Search for the cell housing the specified text and yield its (X, Y) center coordinate. 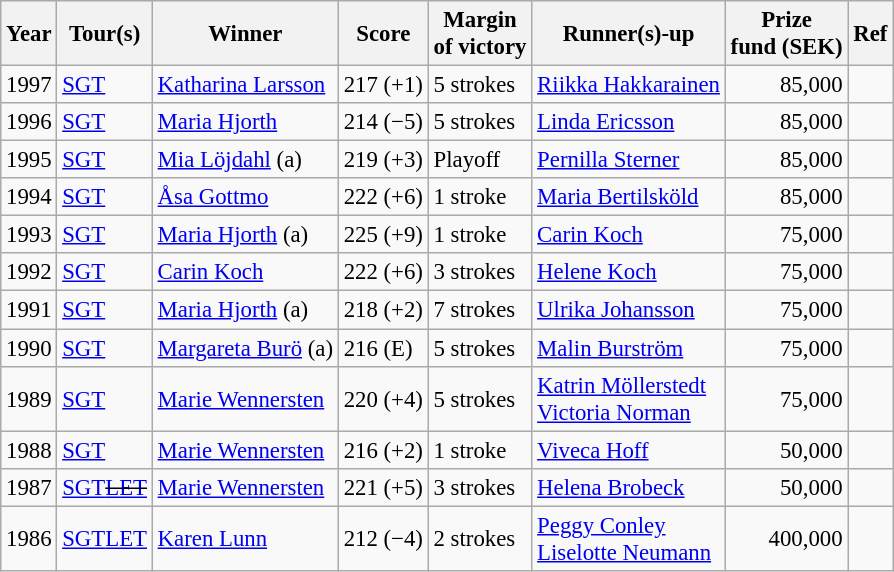
Playoff (480, 160)
216 (E) (383, 348)
221 (+5) (383, 487)
Katharina Larsson (245, 85)
Åsa Gottmo (245, 197)
1996 (29, 122)
1997 (29, 85)
Tour(s) (104, 34)
1987 (29, 487)
Peggy Conley Liselotte Neumann (628, 538)
Runner(s)-up (628, 34)
Maria Hjorth (245, 122)
217 (+1) (383, 85)
216 (+2) (383, 450)
Year (29, 34)
1993 (29, 235)
Pernilla Sterner (628, 160)
220 (+4) (383, 398)
Ref (870, 34)
1991 (29, 310)
Malin Burström (628, 348)
Katrin Möllerstedt Victoria Norman (628, 398)
Karen Lunn (245, 538)
Score (383, 34)
Maria Bertilsköld (628, 197)
1990 (29, 348)
Ulrika Johansson (628, 310)
Helena Brobeck (628, 487)
1988 (29, 450)
219 (+3) (383, 160)
400,000 (786, 538)
212 (−4) (383, 538)
1992 (29, 273)
Mia Löjdahl (a) (245, 160)
214 (−5) (383, 122)
225 (+9) (383, 235)
7 strokes (480, 310)
Viveca Hoff (628, 450)
218 (+2) (383, 310)
2 strokes (480, 538)
Prizefund (SEK) (786, 34)
Riikka Hakkarainen (628, 85)
1995 (29, 160)
Marginof victory (480, 34)
Linda Ericsson (628, 122)
Margareta Burö (a) (245, 348)
1986 (29, 538)
Winner (245, 34)
Helene Koch (628, 273)
1989 (29, 398)
1994 (29, 197)
